Identify which cell holds the provided text, then report its (x, y) central coordinate. 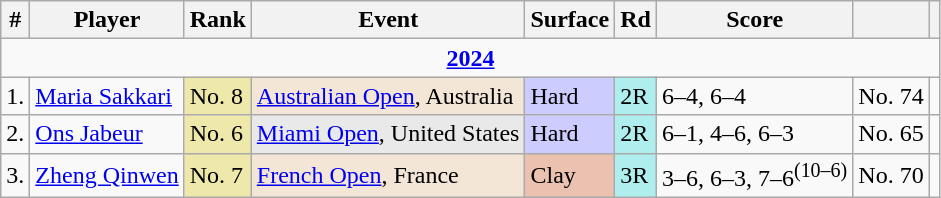
Player (107, 20)
3. (16, 176)
2. (16, 134)
Event (388, 20)
3–6, 6–3, 7–6(10–6) (754, 176)
No. 70 (891, 176)
2024 (471, 58)
Australian Open, Australia (388, 96)
No. 7 (218, 176)
Surface (570, 20)
Maria Sakkari (107, 96)
Score (754, 20)
No. 8 (218, 96)
3R (636, 176)
French Open, France (388, 176)
6–1, 4–6, 6–3 (754, 134)
1. (16, 96)
No. 6 (218, 134)
# (16, 20)
Rank (218, 20)
Clay (570, 176)
No. 74 (891, 96)
6–4, 6–4 (754, 96)
No. 65 (891, 134)
Ons Jabeur (107, 134)
Rd (636, 20)
Miami Open, United States (388, 134)
Zheng Qinwen (107, 176)
